From the cell containing the given text, extract its center point as (x, y) coordinate. 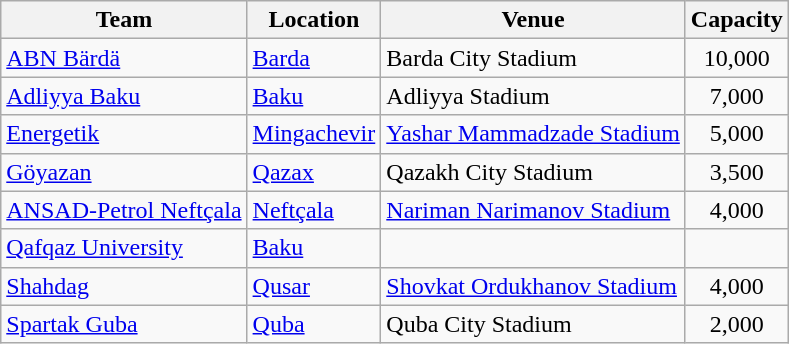
Barda (314, 58)
Neftçala (314, 210)
Spartak Guba (124, 324)
Shovkat Ordukhanov Stadium (534, 286)
7,000 (736, 96)
Venue (534, 20)
Mingachevir (314, 134)
Capacity (736, 20)
Qusar (314, 286)
3,500 (736, 172)
Göyazan (124, 172)
Adliyya Baku (124, 96)
Adliyya Stadium (534, 96)
10,000 (736, 58)
Barda City Stadium (534, 58)
Qazakh City Stadium (534, 172)
5,000 (736, 134)
Location (314, 20)
Team (124, 20)
Nariman Narimanov Stadium (534, 210)
Energetik (124, 134)
Qafqaz University (124, 248)
Shahdag (124, 286)
Yashar Mammadzade Stadium (534, 134)
ABN Bärdä (124, 58)
Qazax (314, 172)
ANSAD-Petrol Neftçala (124, 210)
Quba City Stadium (534, 324)
2,000 (736, 324)
Quba (314, 324)
